Pinpoint the cell where the given text exists, returning its (x, y) midpoint coordinate. 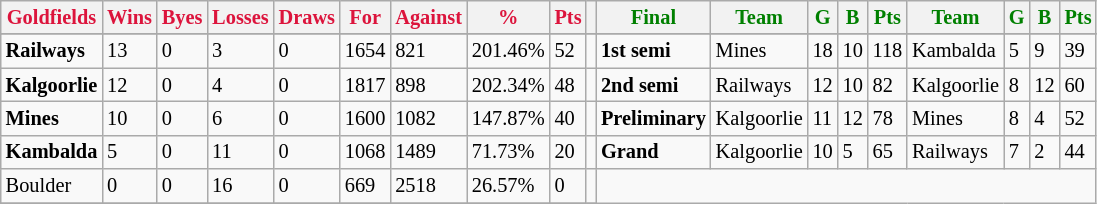
% (508, 17)
Grand (654, 152)
65 (888, 152)
39 (1078, 51)
821 (428, 51)
202.34% (508, 85)
1082 (428, 118)
3 (240, 51)
1489 (428, 152)
Byes (182, 17)
71.73% (508, 152)
60 (1078, 85)
1817 (365, 85)
20 (568, 152)
18 (823, 51)
Wins (130, 17)
1068 (365, 152)
Boulder (52, 186)
82 (888, 85)
118 (888, 51)
Goldfields (52, 17)
669 (365, 186)
2518 (428, 186)
7 (1017, 152)
201.46% (508, 51)
Preliminary (654, 118)
2 (1045, 152)
13 (130, 51)
6 (240, 118)
Losses (240, 17)
78 (888, 118)
Final (654, 17)
9 (1045, 51)
1654 (365, 51)
147.87% (508, 118)
Against (428, 17)
26.57% (508, 186)
1st semi (654, 51)
40 (568, 118)
44 (1078, 152)
Draws (307, 17)
For (365, 17)
48 (568, 85)
898 (428, 85)
16 (240, 186)
1600 (365, 118)
2nd semi (654, 85)
